Find where the given text appears and provide that cell's center as [X, Y] coordinate. 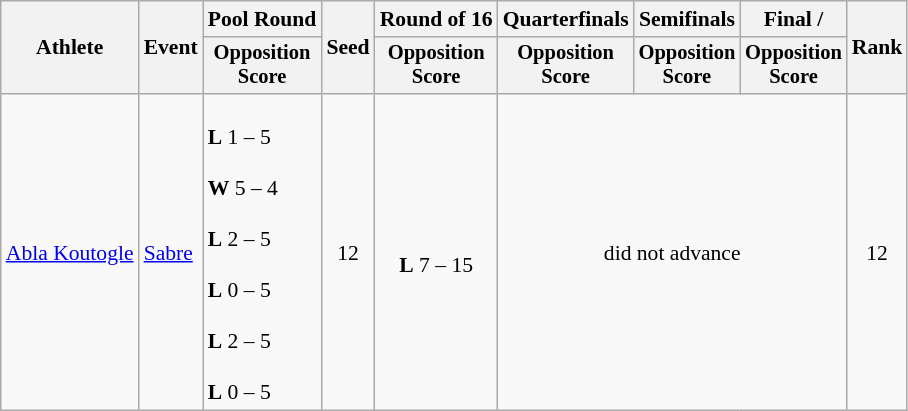
Final / [794, 19]
Seed [348, 48]
Athlete [70, 48]
Event [171, 48]
Abla Koutogle [70, 252]
Round of 16 [436, 19]
Rank [878, 48]
L 1 – 5W 5 – 4L 2 – 5L 0 – 5L 2 – 5L 0 – 5 [262, 252]
Semifinals [688, 19]
Sabre [171, 252]
Quarterfinals [566, 19]
Pool Round [262, 19]
L 7 – 15 [436, 252]
did not advance [672, 252]
